For the text-containing cell, return its midpoint in [X, Y] coordinate format. 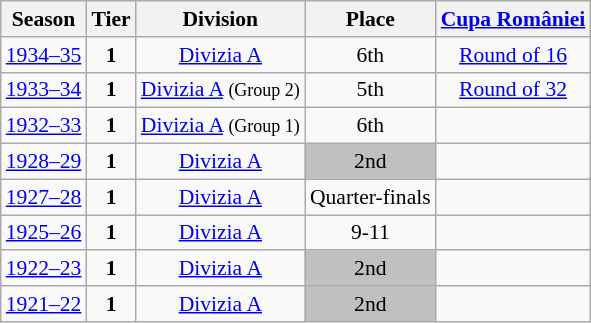
Division [220, 19]
1922–23 [44, 269]
1934–35 [44, 55]
Place [370, 19]
Divizia A (Group 2) [220, 90]
Cupa României [514, 19]
1932–33 [44, 126]
1927–28 [44, 197]
Quarter-finals [370, 197]
Tier [110, 19]
Divizia A (Group 1) [220, 126]
Round of 32 [514, 90]
5th [370, 90]
1925–26 [44, 233]
1921–22 [44, 304]
1928–29 [44, 162]
9-11 [370, 233]
Season [44, 19]
1933–34 [44, 90]
Round of 16 [514, 55]
